Pinpoint the cell where the given text exists, returning its [x, y] midpoint coordinate. 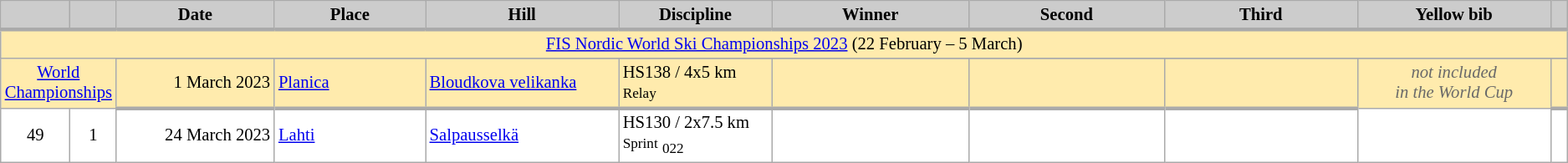
Bloudkova velikanka [522, 84]
Date [196, 14]
Planica [350, 84]
Winner [870, 14]
FIS Nordic World Ski Championships 2023 (22 February – 5 March) [784, 43]
24 March 2023 [196, 135]
Third [1261, 14]
1 March 2023 [196, 84]
Yellow bib [1453, 14]
49 [35, 135]
Salpausselkä [522, 135]
HS138 / 4x5 km Relay [696, 84]
Second [1066, 14]
1 [94, 135]
Place [350, 14]
Lahti [350, 135]
not includedin the World Cup [1453, 84]
Hill [522, 14]
Discipline [696, 14]
HS130 / 2x7.5 km Sprint 022 [696, 135]
World Championships [59, 84]
